From the cell containing the given text, extract its center point as (X, Y) coordinate. 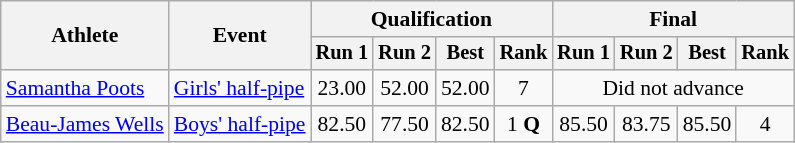
Girls' half-pipe (240, 88)
Event (240, 36)
4 (765, 124)
Samantha Poots (85, 88)
83.75 (646, 124)
Final (673, 19)
1 Q (524, 124)
Athlete (85, 36)
23.00 (342, 88)
Did not advance (673, 88)
Boys' half-pipe (240, 124)
Qualification (432, 19)
Beau-James Wells (85, 124)
77.50 (404, 124)
7 (524, 88)
